Identify which cell holds the provided text, then report its (X, Y) central coordinate. 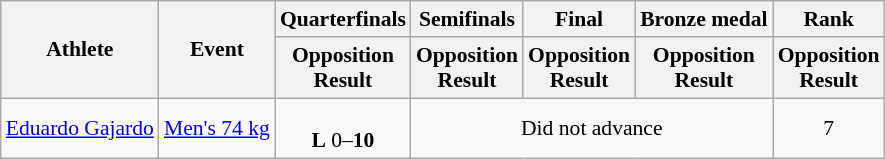
Event (217, 50)
Final (579, 19)
Did not advance (592, 128)
Bronze medal (704, 19)
Men's 74 kg (217, 128)
L 0–10 (343, 128)
Quarterfinals (343, 19)
Eduardo Gajardo (80, 128)
Semifinals (467, 19)
Athlete (80, 50)
Rank (829, 19)
7 (829, 128)
